Scan for the cell matching the given text and deliver its [x, y] coordinate at center. 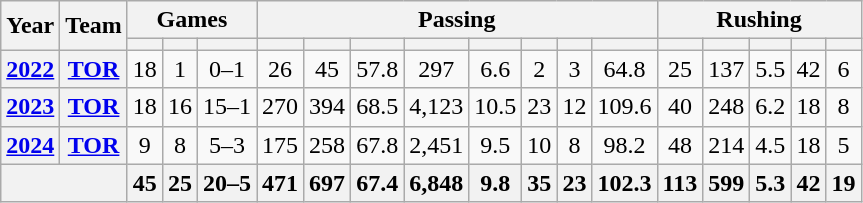
5 [844, 145]
9.5 [496, 145]
0–1 [226, 69]
5.5 [770, 69]
2,451 [436, 145]
9.8 [496, 183]
40 [680, 107]
57.8 [378, 69]
2024 [30, 145]
102.3 [624, 183]
270 [280, 107]
20–5 [226, 183]
Year [30, 26]
394 [328, 107]
64.8 [624, 69]
1 [180, 69]
Passing [457, 20]
10 [540, 145]
137 [726, 69]
5–3 [226, 145]
2 [540, 69]
258 [328, 145]
12 [574, 107]
6,848 [436, 183]
68.5 [378, 107]
Games [192, 20]
9 [144, 145]
26 [280, 69]
2023 [30, 107]
109.6 [624, 107]
67.4 [378, 183]
35 [540, 183]
599 [726, 183]
4,123 [436, 107]
248 [726, 107]
697 [328, 183]
67.8 [378, 145]
98.2 [624, 145]
6.6 [496, 69]
16 [180, 107]
214 [726, 145]
6 [844, 69]
2022 [30, 69]
175 [280, 145]
19 [844, 183]
15–1 [226, 107]
297 [436, 69]
5.3 [770, 183]
48 [680, 145]
Team [94, 26]
471 [280, 183]
Rushing [759, 20]
113 [680, 183]
4.5 [770, 145]
6.2 [770, 107]
3 [574, 69]
10.5 [496, 107]
